From the cell containing the given text, extract its center point as (X, Y) coordinate. 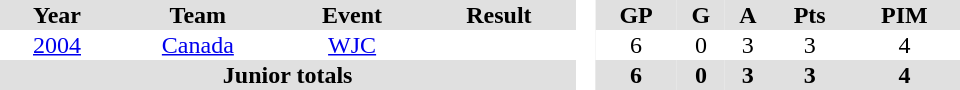
PIM (904, 15)
2004 (57, 45)
Canada (198, 45)
GP (636, 15)
G (701, 15)
Junior totals (288, 75)
A (748, 15)
WJC (352, 45)
Event (352, 15)
Result (500, 15)
Year (57, 15)
Pts (810, 15)
Team (198, 15)
